Return the (x, y) coordinate for the center point of the cell that contains the specified text.  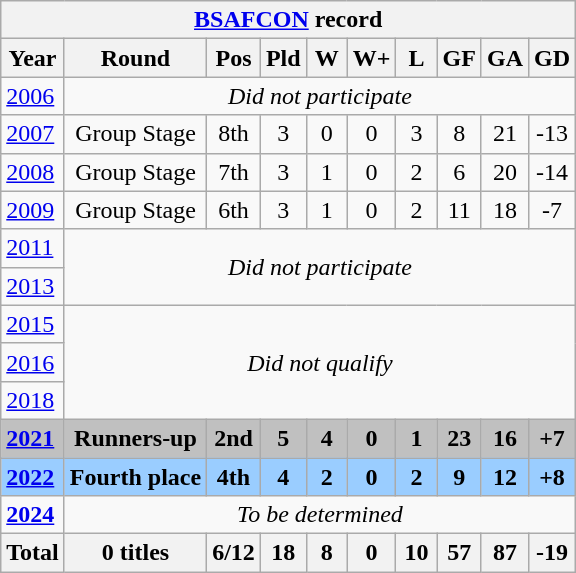
Year (33, 58)
20 (504, 172)
Pos (234, 58)
BSAFCON record (288, 20)
23 (459, 438)
Did not qualify (320, 362)
2009 (33, 210)
W (326, 58)
2021 (33, 438)
6 (459, 172)
21 (504, 134)
2018 (33, 400)
0 titles (135, 553)
4th (234, 477)
2007 (33, 134)
2016 (33, 362)
W+ (372, 58)
6th (234, 210)
11 (459, 210)
-19 (552, 553)
2013 (33, 286)
GD (552, 58)
+7 (552, 438)
2011 (33, 248)
9 (459, 477)
Runners-up (135, 438)
-7 (552, 210)
Fourth place (135, 477)
GF (459, 58)
5 (283, 438)
L (416, 58)
8th (234, 134)
2024 (33, 515)
57 (459, 553)
+8 (552, 477)
GA (504, 58)
87 (504, 553)
6/12 (234, 553)
12 (504, 477)
2006 (33, 96)
2022 (33, 477)
10 (416, 553)
2008 (33, 172)
Total (33, 553)
Round (135, 58)
-14 (552, 172)
7th (234, 172)
16 (504, 438)
To be determined (320, 515)
2nd (234, 438)
Pld (283, 58)
-13 (552, 134)
2015 (33, 324)
